Identify which cell holds the provided text, then report its (x, y) central coordinate. 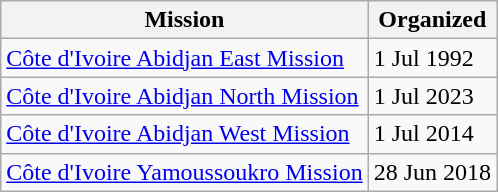
Côte d'Ivoire Yamoussoukro Mission (184, 172)
Mission (184, 20)
Côte d'Ivoire Abidjan East Mission (184, 58)
Organized (432, 20)
Côte d'Ivoire Abidjan North Mission (184, 96)
1 Jul 1992 (432, 58)
1 Jul 2014 (432, 134)
28 Jun 2018 (432, 172)
Côte d'Ivoire Abidjan West Mission (184, 134)
1 Jul 2023 (432, 96)
